Pinpoint the cell where the given text exists, returning its [X, Y] midpoint coordinate. 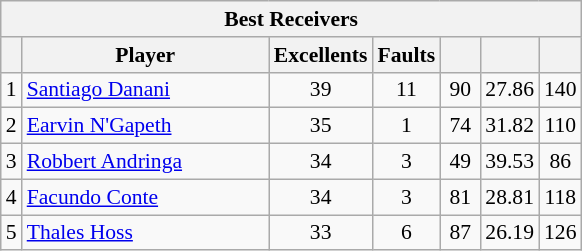
4 [12, 197]
5 [12, 233]
140 [560, 90]
74 [460, 126]
2 [12, 126]
39 [321, 90]
126 [560, 233]
33 [321, 233]
27.86 [510, 90]
86 [560, 162]
Robbert Andringa [146, 162]
Excellents [321, 55]
11 [406, 90]
Santiago Danani [146, 90]
6 [406, 233]
81 [460, 197]
87 [460, 233]
Earvin N'Gapeth [146, 126]
31.82 [510, 126]
Player [146, 55]
35 [321, 126]
39.53 [510, 162]
49 [460, 162]
Thales Hoss [146, 233]
Best Receivers [292, 19]
26.19 [510, 233]
110 [560, 126]
118 [560, 197]
Facundo Conte [146, 197]
90 [460, 90]
Faults [406, 55]
28.81 [510, 197]
